Find where the given text appears and provide that cell's center as [x, y] coordinate. 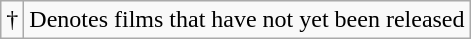
† [12, 20]
Denotes films that have not yet been released [247, 20]
